Extract the [x, y] coordinate from the center of the cell holding the provided text.  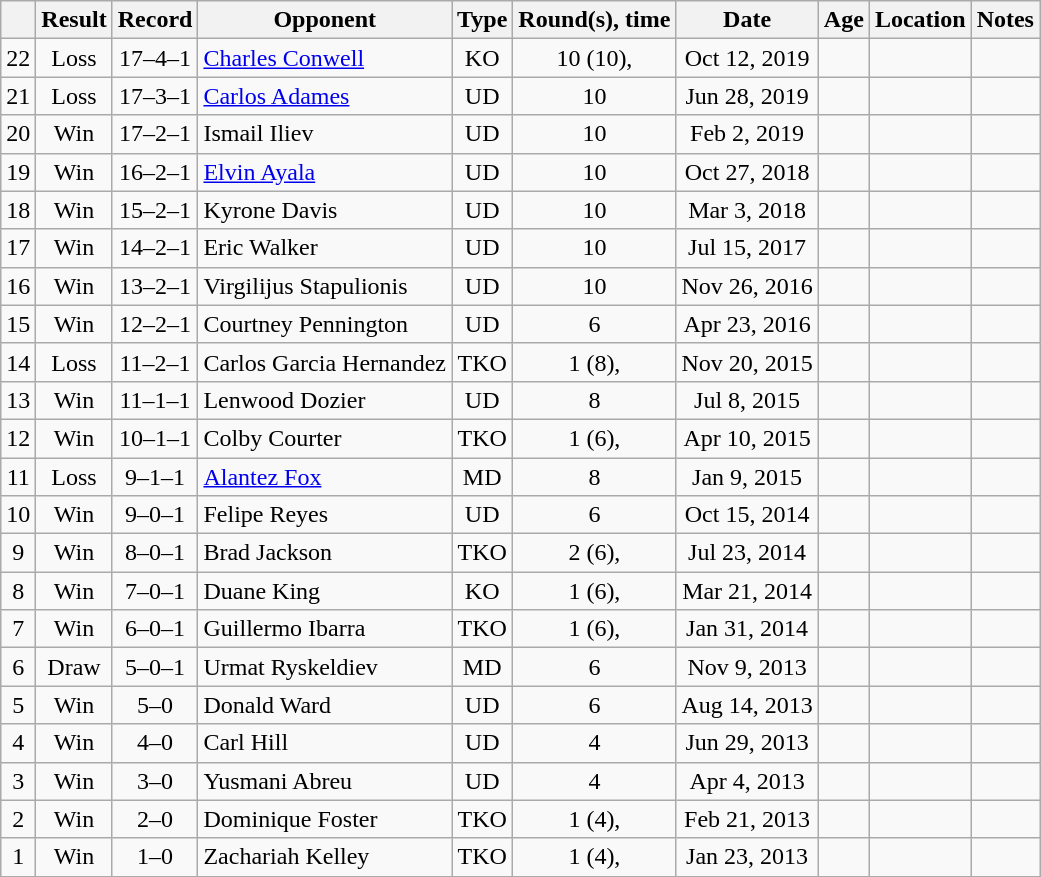
Location [920, 20]
8–0–1 [155, 553]
Draw [74, 667]
Date [747, 20]
Alantez Fox [325, 477]
Eric Walker [325, 248]
Carlos Adames [325, 96]
Apr 4, 2013 [747, 781]
3 [18, 781]
11–1–1 [155, 400]
Aug 14, 2013 [747, 705]
Feb 21, 2013 [747, 819]
11 [18, 477]
17–3–1 [155, 96]
Felipe Reyes [325, 515]
Result [74, 20]
Urmat Ryskeldiev [325, 667]
Nov 26, 2016 [747, 286]
12 [18, 438]
11–2–1 [155, 362]
13–2–1 [155, 286]
7–0–1 [155, 591]
17–4–1 [155, 58]
Notes [1005, 20]
17–2–1 [155, 134]
Donald Ward [325, 705]
Feb 2, 2019 [747, 134]
Colby Courter [325, 438]
19 [18, 172]
Oct 15, 2014 [747, 515]
12–2–1 [155, 324]
Jan 31, 2014 [747, 629]
Yusmani Abreu [325, 781]
13 [18, 400]
Oct 12, 2019 [747, 58]
10–1–1 [155, 438]
Nov 20, 2015 [747, 362]
Jan 9, 2015 [747, 477]
1 [18, 857]
Duane King [325, 591]
Nov 9, 2013 [747, 667]
20 [18, 134]
4–0 [155, 743]
16 [18, 286]
Ismail Iliev [325, 134]
Age [844, 20]
Apr 10, 2015 [747, 438]
7 [18, 629]
Carl Hill [325, 743]
10 (10), [594, 58]
Kyrone Davis [325, 210]
5–0–1 [155, 667]
Charles Conwell [325, 58]
2 [18, 819]
Oct 27, 2018 [747, 172]
17 [18, 248]
Type [482, 20]
Jul 8, 2015 [747, 400]
22 [18, 58]
Brad Jackson [325, 553]
1–0 [155, 857]
Jun 28, 2019 [747, 96]
5–0 [155, 705]
14 [18, 362]
9 [18, 553]
18 [18, 210]
Apr 23, 2016 [747, 324]
Jul 15, 2017 [747, 248]
Round(s), time [594, 20]
Jan 23, 2013 [747, 857]
Mar 3, 2018 [747, 210]
Dominique Foster [325, 819]
15 [18, 324]
Carlos Garcia Hernandez [325, 362]
Jul 23, 2014 [747, 553]
1 (8), [594, 362]
Opponent [325, 20]
Courtney Pennington [325, 324]
2–0 [155, 819]
14–2–1 [155, 248]
Mar 21, 2014 [747, 591]
9–0–1 [155, 515]
Lenwood Dozier [325, 400]
Zachariah Kelley [325, 857]
5 [18, 705]
Record [155, 20]
3–0 [155, 781]
16–2–1 [155, 172]
6–0–1 [155, 629]
Guillermo Ibarra [325, 629]
Virgilijus Stapulionis [325, 286]
9–1–1 [155, 477]
Elvin Ayala [325, 172]
15–2–1 [155, 210]
21 [18, 96]
Jun 29, 2013 [747, 743]
2 (6), [594, 553]
